From the cell containing the given text, extract its center point as (X, Y) coordinate. 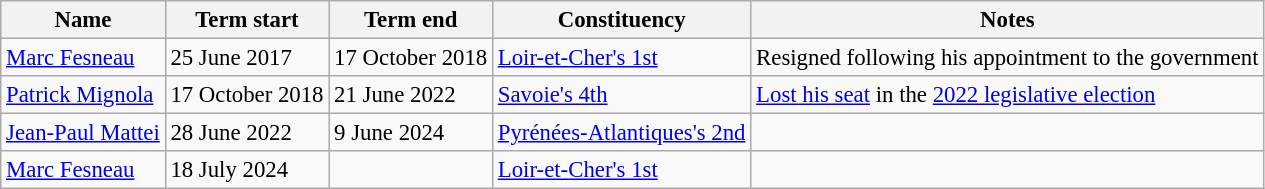
Savoie's 4th (622, 95)
Lost his seat in the 2022 legislative election (1008, 95)
Jean-Paul Mattei (83, 133)
21 June 2022 (411, 95)
Notes (1008, 20)
28 June 2022 (247, 133)
Term end (411, 20)
9 June 2024 (411, 133)
25 June 2017 (247, 58)
Constituency (622, 20)
Patrick Mignola (83, 95)
18 July 2024 (247, 170)
Term start (247, 20)
Name (83, 20)
Resigned following his appointment to the government (1008, 58)
Pyrénées-Atlantiques's 2nd (622, 133)
